Extract the (X, Y) coordinate from the center of the cell holding the provided text.  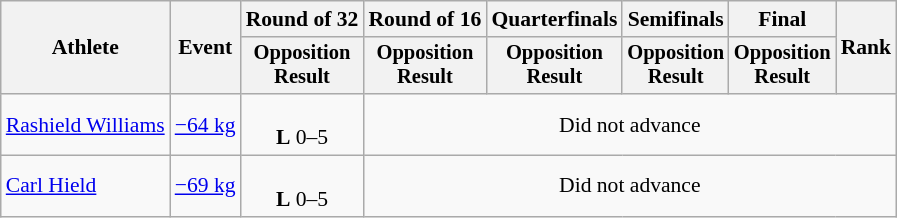
Athlete (86, 48)
−64 kg (206, 124)
Event (206, 48)
Rank (866, 48)
−69 kg (206, 186)
Round of 32 (302, 19)
Round of 16 (424, 19)
Semifinals (676, 19)
Quarterfinals (554, 19)
Final (782, 19)
Rashield Williams (86, 124)
Carl Hield (86, 186)
